Return the [X, Y] coordinate for the center point of the cell that contains the specified text.  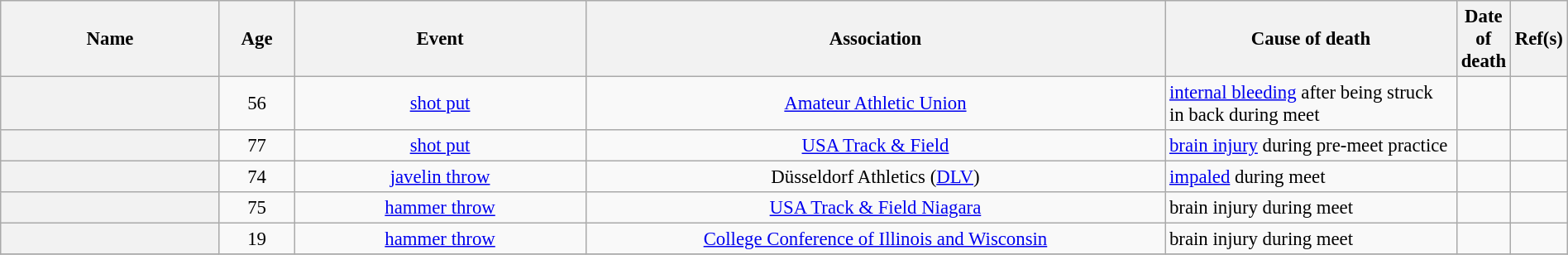
56 [256, 104]
Cause of death [1312, 39]
College Conference of Illinois and Wisconsin [875, 239]
75 [256, 208]
brain injury during pre-meet practice [1312, 146]
Event [440, 39]
77 [256, 146]
impaled during meet [1312, 177]
74 [256, 177]
Age [256, 39]
Amateur Athletic Union [875, 104]
Ref(s) [1538, 39]
Düsseldorf Athletics (DLV) [875, 177]
USA Track & Field Niagara [875, 208]
Association [875, 39]
Name [111, 39]
Date of death [1484, 39]
19 [256, 239]
internal bleeding after being struck in back during meet [1312, 104]
USA Track & Field [875, 146]
javelin throw [440, 177]
